Determine the [X, Y] coordinate at the center of the cell enclosing the given text.  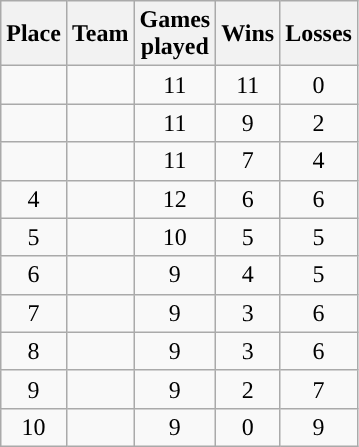
Gamesplayed [175, 34]
12 [175, 199]
Wins [248, 34]
8 [34, 351]
Losses [319, 34]
Place [34, 34]
Team [100, 34]
